Provide the (X, Y) coordinate of the cell's center where the given text is located.  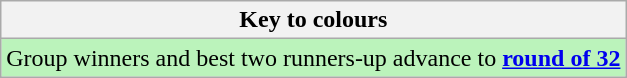
Group winners and best two runners-up advance to round of 32 (314, 58)
Key to colours (314, 20)
